From the cell containing the given text, extract its center point as [x, y] coordinate. 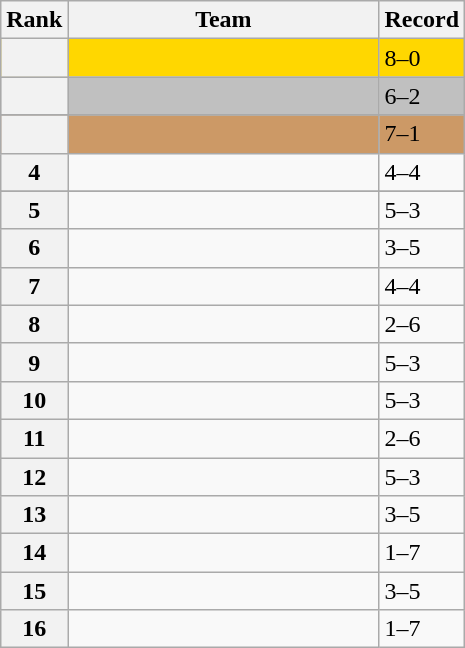
Record [422, 20]
4 [34, 172]
5 [34, 210]
13 [34, 515]
7 [34, 286]
10 [34, 400]
12 [34, 477]
14 [34, 553]
Rank [34, 20]
9 [34, 362]
15 [34, 591]
8 [34, 324]
6 [34, 248]
Team [224, 20]
6–2 [422, 96]
7–1 [422, 134]
8–0 [422, 58]
11 [34, 438]
16 [34, 629]
